Scan for the cell matching the given text and deliver its (X, Y) coordinate at center. 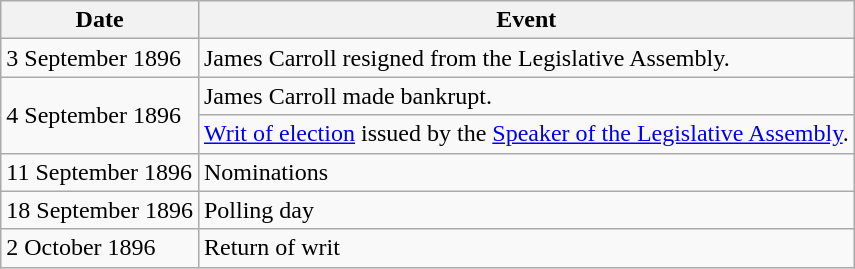
Writ of election issued by the Speaker of the Legislative Assembly. (526, 134)
4 September 1896 (100, 115)
3 September 1896 (100, 58)
18 September 1896 (100, 210)
11 September 1896 (100, 172)
Nominations (526, 172)
Polling day (526, 210)
James Carroll resigned from the Legislative Assembly. (526, 58)
Return of writ (526, 248)
Date (100, 20)
2 October 1896 (100, 248)
James Carroll made bankrupt. (526, 96)
Event (526, 20)
